Return (x, y) of the center of cell containing provided text 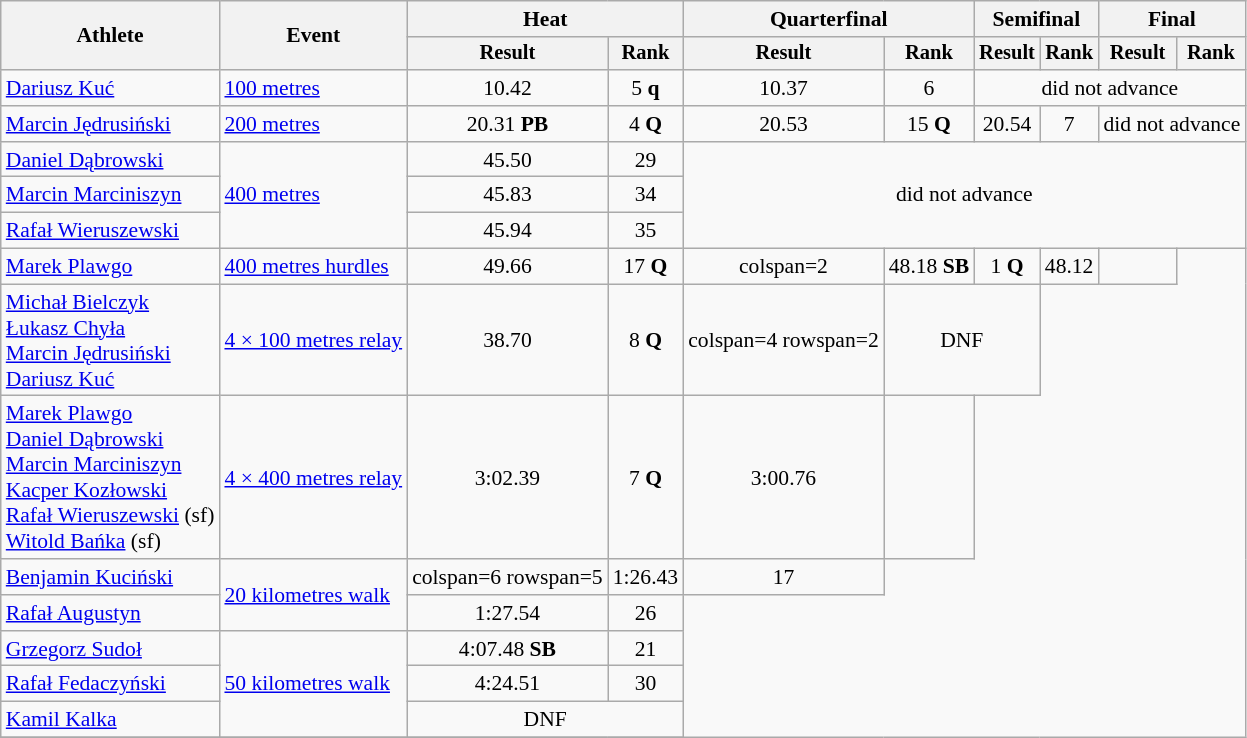
6 (930, 88)
200 metres (313, 124)
4:07.48 SB (508, 649)
Benjamin Kuciński (110, 577)
4 × 100 metres relay (313, 340)
Kamil Kalka (110, 720)
8 Q (646, 340)
Dariusz Kuć (110, 88)
20.31 PB (508, 124)
1:27.54 (508, 613)
50 kilometres walk (313, 684)
45.50 (508, 160)
Daniel Dąbrowski (110, 160)
10.37 (784, 88)
5 q (646, 88)
34 (646, 195)
Heat (545, 19)
17 Q (646, 267)
20.54 (1007, 124)
7 (1070, 124)
colspan=2 (784, 267)
Final (1172, 19)
Quarterfinal (828, 19)
48.18 SB (930, 267)
1:26.43 (646, 577)
400 metres (313, 196)
29 (646, 160)
4:24.51 (508, 684)
Marcin Jędrusiński (110, 124)
3:00.76 (784, 478)
Grzegorz Sudoł (110, 649)
Event (313, 36)
30 (646, 684)
20.53 (784, 124)
7 Q (646, 478)
Marek Plawgo (110, 267)
Rafał Augustyn (110, 613)
Rafał Wieruszewski (110, 231)
Michał BielczykŁukasz ChyłaMarcin JędrusińskiDariusz Kuć (110, 340)
17 (784, 577)
100 metres (313, 88)
400 metres hurdles (313, 267)
4 × 400 metres relay (313, 478)
38.70 (508, 340)
10.42 (508, 88)
4 Q (646, 124)
26 (646, 613)
45.83 (508, 195)
3:02.39 (508, 478)
21 (646, 649)
Marcin Marciniszyn (110, 195)
20 kilometres walk (313, 594)
Marek PlawgoDaniel DąbrowskiMarcin MarciniszynKacper KozłowskiRafał Wieruszewski (sf)Witold Bańka (sf) (110, 478)
1 Q (1007, 267)
15 Q (930, 124)
49.66 (508, 267)
35 (646, 231)
colspan=4 rowspan=2 (784, 340)
48.12 (1070, 267)
Semifinal (1036, 19)
Rafał Fedaczyński (110, 684)
colspan=6 rowspan=5 (508, 577)
Athlete (110, 36)
45.94 (508, 231)
